For the text-containing cell, return its midpoint in (X, Y) coordinate format. 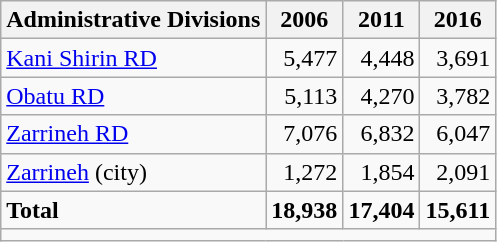
Obatu RD (134, 96)
17,404 (382, 210)
5,477 (304, 58)
1,854 (382, 172)
6,832 (382, 134)
Total (134, 210)
15,611 (458, 210)
4,448 (382, 58)
1,272 (304, 172)
18,938 (304, 210)
Administrative Divisions (134, 20)
2,091 (458, 172)
5,113 (304, 96)
3,691 (458, 58)
2011 (382, 20)
Kani Shirin RD (134, 58)
4,270 (382, 96)
Zarrineh RD (134, 134)
6,047 (458, 134)
2016 (458, 20)
2006 (304, 20)
3,782 (458, 96)
Zarrineh (city) (134, 172)
7,076 (304, 134)
